For the text-containing cell, return its midpoint in (X, Y) coordinate format. 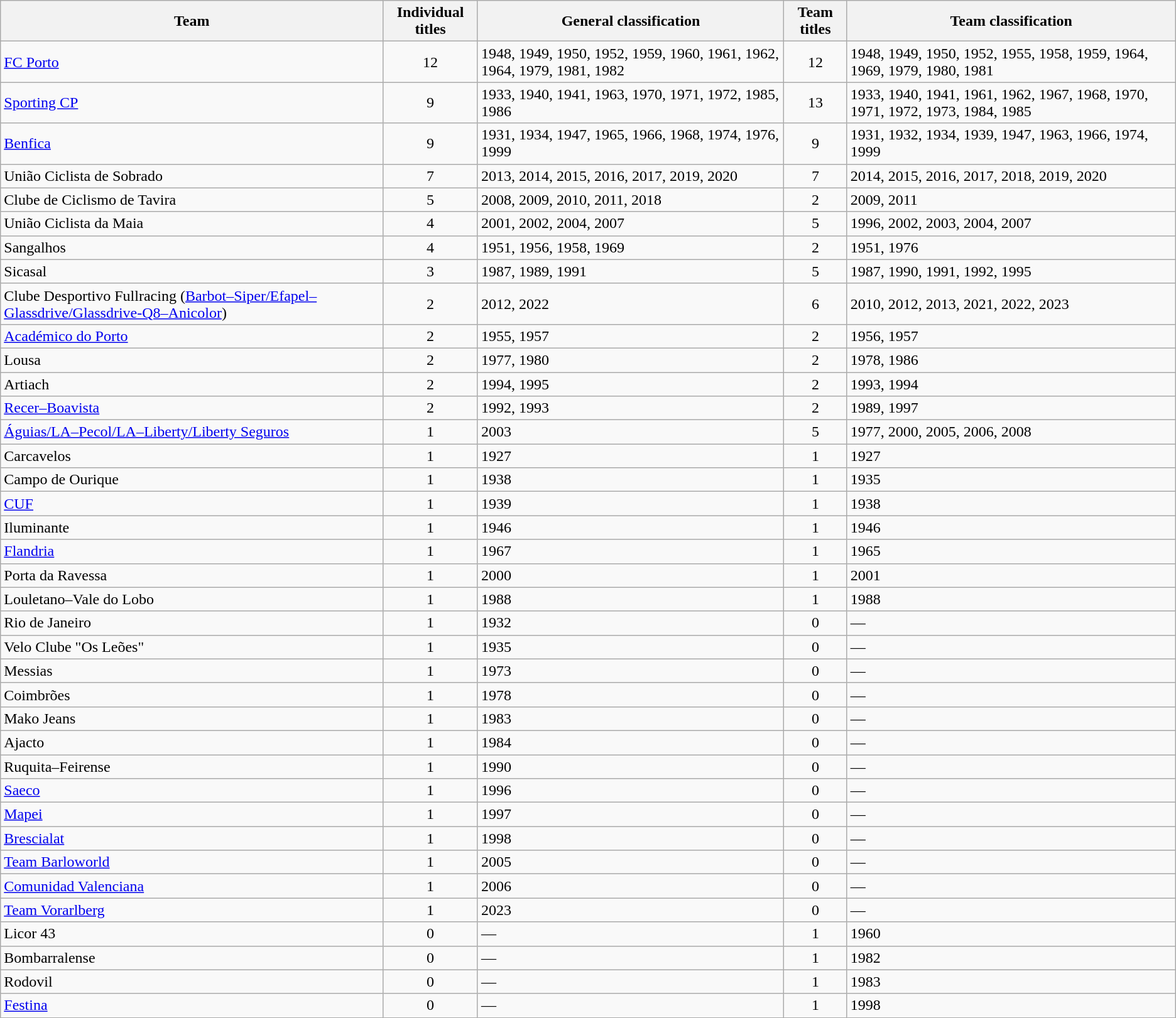
1977, 2000, 2005, 2006, 2008 (1011, 432)
1933, 1940, 1941, 1961, 1962, 1967, 1968, 1970, 1971, 1972, 1973, 1984, 1985 (1011, 103)
2010, 2012, 2013, 2021, 2022, 2023 (1011, 304)
2012, 2022 (631, 304)
1932 (631, 623)
2001 (1011, 575)
Team (192, 21)
1951, 1956, 1958, 1969 (631, 247)
Lousa (192, 360)
General classification (631, 21)
FC Porto (192, 62)
1993, 1994 (1011, 384)
Clube de Ciclismo de Tavira (192, 200)
1931, 1932, 1934, 1939, 1947, 1963, 1966, 1974, 1999 (1011, 143)
União Ciclista da Maia (192, 224)
Rodovil (192, 982)
1987, 1990, 1991, 1992, 1995 (1011, 271)
6 (815, 304)
1994, 1995 (631, 384)
Ajacto (192, 742)
1956, 1957 (1011, 336)
Messias (192, 671)
1982 (1011, 958)
Team Vorarlberg (192, 910)
CUF (192, 504)
Team classification (1011, 21)
2008, 2009, 2010, 2011, 2018 (631, 200)
1977, 1980 (631, 360)
Benfica (192, 143)
2005 (631, 862)
Saeco (192, 791)
Porta da Ravessa (192, 575)
Team titles (815, 21)
Mako Jeans (192, 718)
1960 (1011, 934)
2014, 2015, 2016, 2017, 2018, 2019, 2020 (1011, 176)
Carcavelos (192, 456)
Brescialat (192, 838)
Mapei (192, 815)
Festina (192, 1005)
União Ciclista de Sobrado (192, 176)
13 (815, 103)
Ruquita–Feirense (192, 767)
2001, 2002, 2004, 2007 (631, 224)
1990 (631, 767)
Flandria (192, 551)
Coimbrões (192, 695)
3 (431, 271)
1933, 1940, 1941, 1963, 1970, 1971, 1972, 1985, 1986 (631, 103)
Iluminante (192, 528)
1992, 1993 (631, 408)
Individual titles (431, 21)
2013, 2014, 2015, 2016, 2017, 2019, 2020 (631, 176)
1931, 1934, 1947, 1965, 1966, 1968, 1974, 1976, 1999 (631, 143)
1955, 1957 (631, 336)
Académico do Porto (192, 336)
Sporting CP (192, 103)
1973 (631, 671)
Louletano–Vale do Lobo (192, 599)
Campo de Ourique (192, 480)
Bombarralense (192, 958)
1978 (631, 695)
1948, 1949, 1950, 1952, 1959, 1960, 1961, 1962, 1964, 1979, 1981, 1982 (631, 62)
1997 (631, 815)
Clube Desportivo Fullracing (Barbot–Siper/Efapel–Glassdrive/Glassdrive-Q8–Anicolor) (192, 304)
1951, 1976 (1011, 247)
1939 (631, 504)
1978, 1986 (1011, 360)
2000 (631, 575)
2023 (631, 910)
1967 (631, 551)
2009, 2011 (1011, 200)
Recer–Boavista (192, 408)
Rio de Janeiro (192, 623)
1987, 1989, 1991 (631, 271)
Artiach (192, 384)
Comunidad Valenciana (192, 886)
1989, 1997 (1011, 408)
Licor 43 (192, 934)
2006 (631, 886)
1965 (1011, 551)
Team Barloworld (192, 862)
1996, 2002, 2003, 2004, 2007 (1011, 224)
Sicasal (192, 271)
Águias/LA–Pecol/LA–Liberty/Liberty Seguros (192, 432)
2003 (631, 432)
1948, 1949, 1950, 1952, 1955, 1958, 1959, 1964, 1969, 1979, 1980, 1981 (1011, 62)
Sangalhos (192, 247)
Velo Clube "Os Leões" (192, 647)
1984 (631, 742)
1996 (631, 791)
